Output the (X, Y) coordinate of the center of the cell containing the given text.  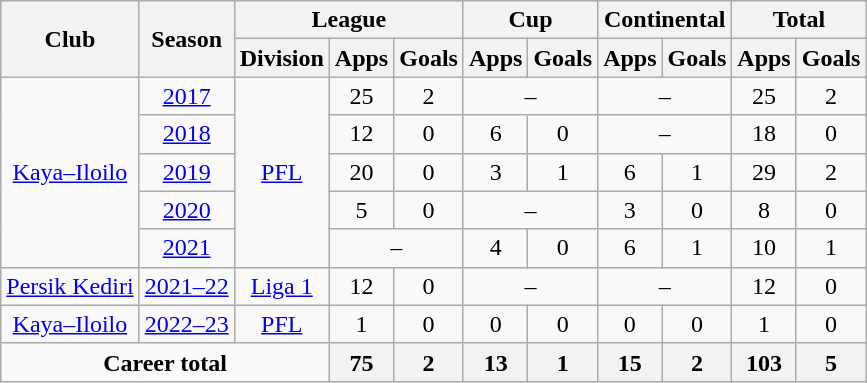
13 (495, 362)
Cup (530, 20)
Career total (166, 362)
2021 (186, 248)
Total (799, 20)
4 (495, 248)
2020 (186, 210)
Liga 1 (282, 286)
29 (764, 172)
18 (764, 134)
2022–23 (186, 324)
20 (361, 172)
103 (764, 362)
2017 (186, 96)
2019 (186, 172)
10 (764, 248)
15 (630, 362)
Continental (665, 20)
Persik Kediri (70, 286)
2018 (186, 134)
75 (361, 362)
Season (186, 39)
8 (764, 210)
2021–22 (186, 286)
Club (70, 39)
League (348, 20)
Division (282, 58)
